Pinpoint the cell where the given text exists, returning its [X, Y] midpoint coordinate. 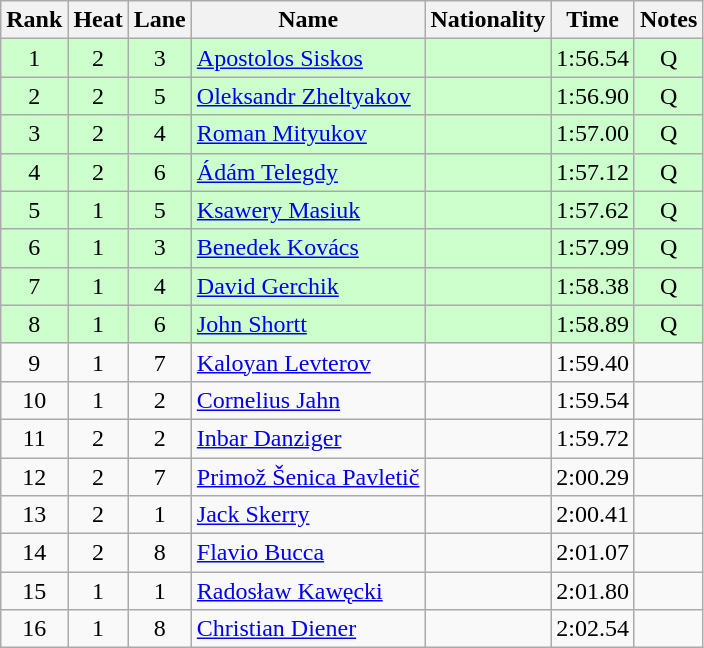
1:58.38 [593, 286]
Flavio Bucca [308, 553]
Time [593, 20]
Primož Šenica Pavletič [308, 477]
Name [308, 20]
16 [34, 629]
Christian Diener [308, 629]
Apostolos Siskos [308, 58]
1:58.89 [593, 324]
2:02.54 [593, 629]
2:01.80 [593, 591]
Lane [160, 20]
Ádám Telegdy [308, 172]
Ksawery Masiuk [308, 210]
Jack Skerry [308, 515]
Roman Mityukov [308, 134]
Nationality [488, 20]
Rank [34, 20]
Inbar Danziger [308, 438]
2:01.07 [593, 553]
1:56.90 [593, 96]
Radosław Kawęcki [308, 591]
1:59.40 [593, 362]
12 [34, 477]
John Shortt [308, 324]
1:57.12 [593, 172]
Notes [668, 20]
11 [34, 438]
10 [34, 400]
1:59.54 [593, 400]
1:59.72 [593, 438]
9 [34, 362]
Kaloyan Levterov [308, 362]
Oleksandr Zheltyakov [308, 96]
15 [34, 591]
David Gerchik [308, 286]
2:00.41 [593, 515]
Benedek Kovács [308, 248]
1:57.99 [593, 248]
Cornelius Jahn [308, 400]
1:57.62 [593, 210]
1:57.00 [593, 134]
2:00.29 [593, 477]
13 [34, 515]
1:56.54 [593, 58]
14 [34, 553]
Heat [98, 20]
